Provide the [X, Y] coordinate of the cell's center where the given text is located.  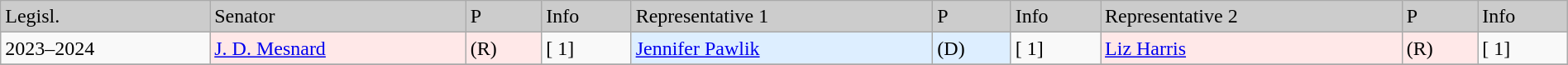
Representative 1 [782, 17]
2023–2024 [106, 48]
Legisl. [106, 17]
J. D. Mesnard [338, 48]
Jennifer Pawlik [782, 48]
Liz Harris [1252, 48]
(D) [972, 48]
Senator [338, 17]
Representative 2 [1252, 17]
